For the text-containing cell, return its midpoint in [X, Y] coordinate format. 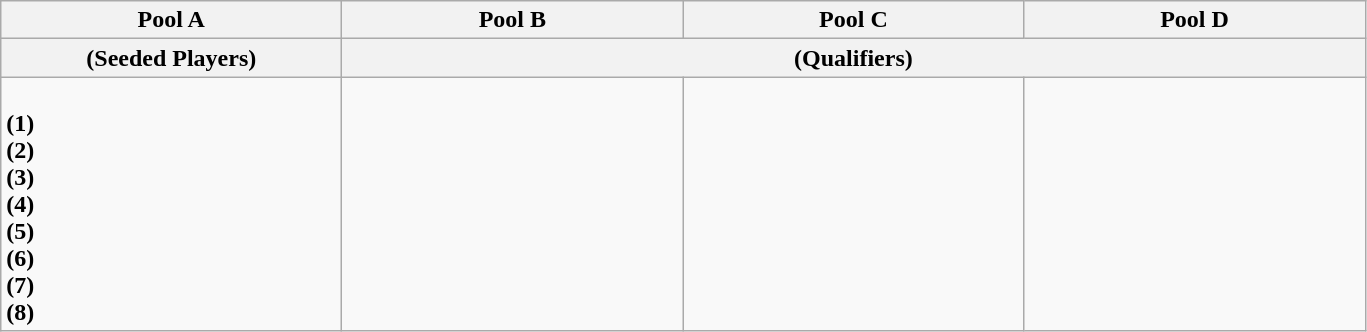
Pool C [854, 20]
Pool D [1194, 20]
(Seeded Players) [172, 58]
Pool A [172, 20]
(Qualifiers) [854, 58]
Pool B [512, 20]
(1) (2) (3) (4) (5) (6) (7) (8) [172, 204]
